Find where the given text appears and provide that cell's center as [X, Y] coordinate. 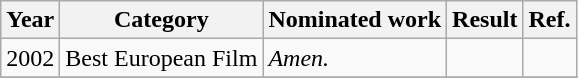
Amen. [355, 58]
Category [162, 20]
Year [30, 20]
Nominated work [355, 20]
Best European Film [162, 58]
2002 [30, 58]
Result [485, 20]
Ref. [550, 20]
